Find where the given text appears and provide that cell's center as (x, y) coordinate. 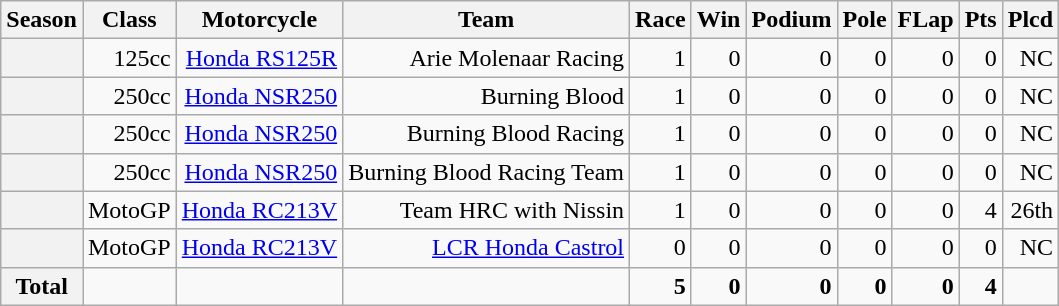
26th (1030, 210)
Arie Molenaar Racing (486, 58)
Plcd (1030, 20)
Honda RS125R (259, 58)
125cc (129, 58)
Season (42, 20)
5 (661, 286)
Team HRC with Nissin (486, 210)
Team (486, 20)
Burning Blood Racing Team (486, 172)
Pts (980, 20)
Class (129, 20)
Total (42, 286)
Motorcycle (259, 20)
Pole (864, 20)
FLap (926, 20)
Burning Blood Racing (486, 134)
Burning Blood (486, 96)
LCR Honda Castrol (486, 248)
Race (661, 20)
Podium (792, 20)
Win (718, 20)
